Locate the cell with the specified text and output its (x, y) center coordinate. 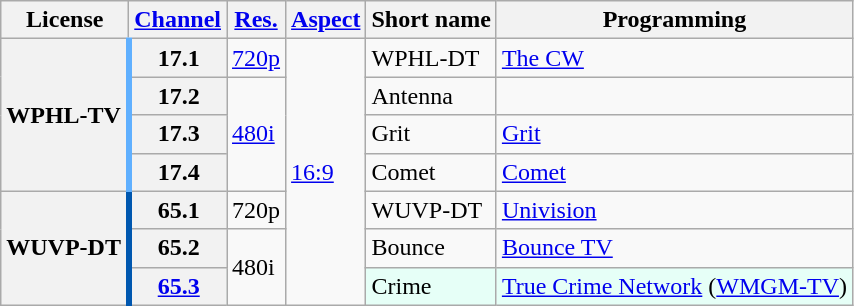
Res. (256, 20)
65.3 (178, 286)
True Crime Network (WMGM-TV) (674, 286)
17.3 (178, 134)
Short name (431, 20)
17.4 (178, 172)
License (65, 20)
Univision (674, 210)
Bounce TV (674, 248)
WPHL-TV (65, 115)
17.1 (178, 58)
65.2 (178, 248)
The CW (674, 58)
17.2 (178, 96)
16:9 (326, 172)
Antenna (431, 96)
WPHL-DT (431, 58)
Programming (674, 20)
Channel (178, 20)
Aspect (326, 20)
Crime (431, 286)
Bounce (431, 248)
65.1 (178, 210)
